Capture the cell that displays the provided text and extract its [x, y] central coordinate. 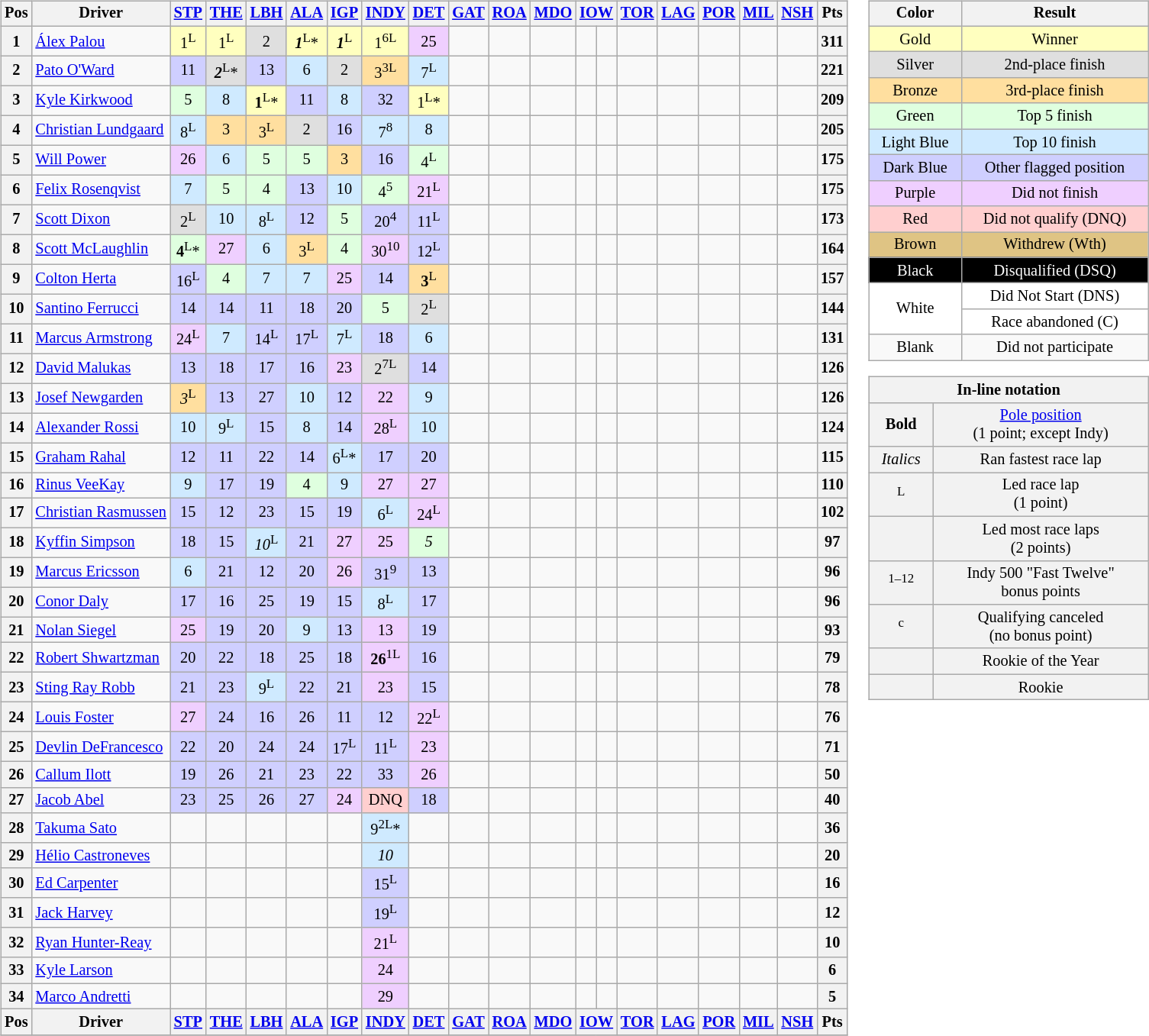
131 [832, 339]
173 [832, 220]
Ed Carpenter [101, 883]
Jacob Abel [101, 800]
Marcus Armstrong [101, 339]
Light Blue [915, 142]
Purple [915, 193]
4L [429, 160]
David Malukas [101, 368]
205 [832, 130]
Sting Ray Robb [101, 687]
Kyffin Simpson [101, 542]
28L [386, 428]
Nolan Siegel [101, 630]
76 [832, 718]
Marco Andretti [101, 996]
DNQ [386, 800]
19L [386, 913]
319 [386, 573]
34 [16, 996]
Rinus VeeKay [101, 486]
Robert Shwartzman [101, 658]
Josef Newgarden [101, 399]
In-line notation [1009, 390]
Pato O'Ward [101, 70]
Jack Harvey [101, 913]
Disqualified (DSQ) [1055, 270]
Pole position(1 point; except Indy) [1041, 424]
Withdrew (Wth) [1055, 245]
Ran fastest race lap [1041, 460]
Alexander Rossi [101, 428]
2L* [226, 70]
15L [386, 883]
Dark Blue [915, 168]
Kyle Larson [101, 970]
92L* [386, 828]
Top 5 finish [1055, 116]
Bronze [915, 91]
Italics [901, 460]
Ryan Hunter-Reay [101, 942]
Red [915, 219]
10L [267, 542]
27L [386, 368]
Race abandoned (C) [1055, 322]
110 [832, 486]
12L [429, 249]
2nd-place finish [1055, 65]
102 [832, 513]
261L [386, 658]
Silver [915, 65]
40 [832, 800]
14L [267, 339]
6L [386, 513]
Marcus Ericsson [101, 573]
4L* [188, 249]
221 [832, 70]
209 [832, 101]
311 [832, 41]
White [915, 308]
Takuma Sato [101, 828]
71 [832, 747]
Christian Rasmussen [101, 513]
Qualifying canceled(no bonus point) [1041, 627]
Did Not Start (DNS) [1055, 296]
Other flagged position [1055, 168]
Scott Dixon [101, 220]
30 [16, 883]
c [901, 627]
Led race lap(1 point) [1041, 495]
Did not participate [1055, 347]
Did not qualify (DNQ) [1055, 219]
Led most race laps(2 points) [1041, 538]
Hélio Castroneves [101, 856]
Did not finish [1055, 193]
Top 10 finish [1055, 142]
79 [832, 658]
Rookie [1041, 687]
Kyle Kirkwood [101, 101]
Colton Herta [101, 279]
115 [832, 458]
Louis Foster [101, 718]
97 [832, 542]
Christian Lundgaard [101, 130]
28 [16, 828]
6L* [344, 458]
Brown [915, 245]
31 [16, 913]
Graham Rahal [101, 458]
Felix Rosenqvist [101, 189]
Black [915, 270]
Scott McLaughlin [101, 249]
Result [1055, 14]
124 [832, 428]
93 [832, 630]
Gold [915, 39]
L [901, 495]
Green [915, 116]
3010 [386, 249]
Bold [901, 424]
Conor Daly [101, 602]
22L [429, 718]
36 [832, 828]
204 [386, 220]
Santino Ferrucci [101, 308]
157 [832, 279]
50 [832, 775]
Winner [1055, 39]
Callum Ilott [101, 775]
45 [386, 189]
1–12 [901, 583]
Álex Palou [101, 41]
Rookie of the Year [1041, 661]
Blank [915, 347]
Devlin DeFrancesco [101, 747]
3rd-place finish [1055, 91]
144 [832, 308]
Color [915, 14]
Will Power [101, 160]
Indy 500 "Fast Twelve"bonus points [1041, 583]
1 [16, 41]
164 [832, 249]
33L [386, 70]
